Determine the (x, y) coordinate at the center of the cell enclosing the given text.  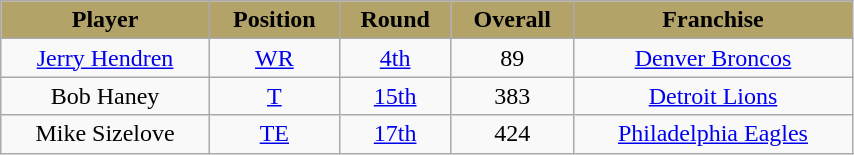
Franchise (714, 20)
17th (395, 134)
Player (106, 20)
15th (395, 96)
Detroit Lions (714, 96)
T (274, 96)
WR (274, 58)
Position (274, 20)
Mike Sizelove (106, 134)
424 (512, 134)
Overall (512, 20)
89 (512, 58)
TE (274, 134)
Round (395, 20)
4th (395, 58)
Philadelphia Eagles (714, 134)
Jerry Hendren (106, 58)
383 (512, 96)
Bob Haney (106, 96)
Denver Broncos (714, 58)
